Capture the cell that displays the provided text and extract its [X, Y] central coordinate. 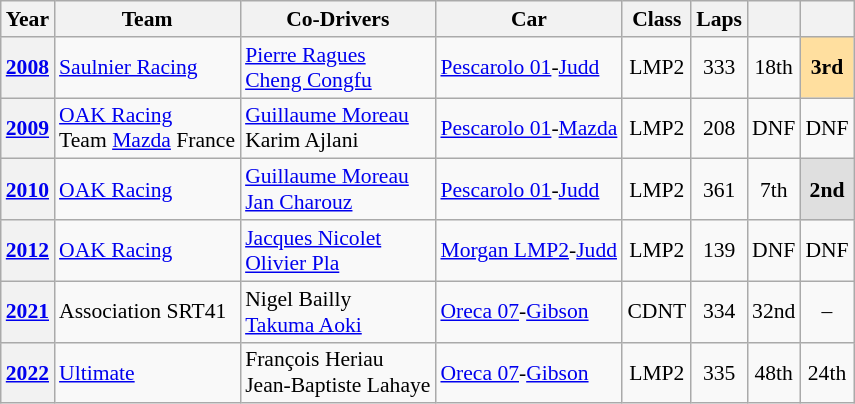
139 [719, 250]
Pescarolo 01-Mazda [528, 128]
Co-Drivers [338, 19]
2012 [28, 250]
Jacques Nicolet Olivier Pla [338, 250]
32nd [774, 312]
Nigel Bailly Takuma Aoki [338, 312]
333 [719, 68]
CDNT [656, 312]
2009 [28, 128]
2021 [28, 312]
François Heriau Jean-Baptiste Lahaye [338, 372]
Guillaume Moreau Karim Ajlani [338, 128]
Saulnier Racing [147, 68]
7th [774, 190]
335 [719, 372]
Laps [719, 19]
Guillaume Moreau Jan Charouz [338, 190]
Team [147, 19]
208 [719, 128]
Ultimate [147, 372]
Morgan LMP2-Judd [528, 250]
3rd [826, 68]
Pierre Ragues Cheng Congfu [338, 68]
– [826, 312]
2022 [28, 372]
2010 [28, 190]
OAK Racing Team Mazda France [147, 128]
2008 [28, 68]
2nd [826, 190]
Car [528, 19]
Association SRT41 [147, 312]
48th [774, 372]
18th [774, 68]
Year [28, 19]
361 [719, 190]
334 [719, 312]
Class [656, 19]
24th [826, 372]
